Return (X, Y) of the center of cell containing provided text 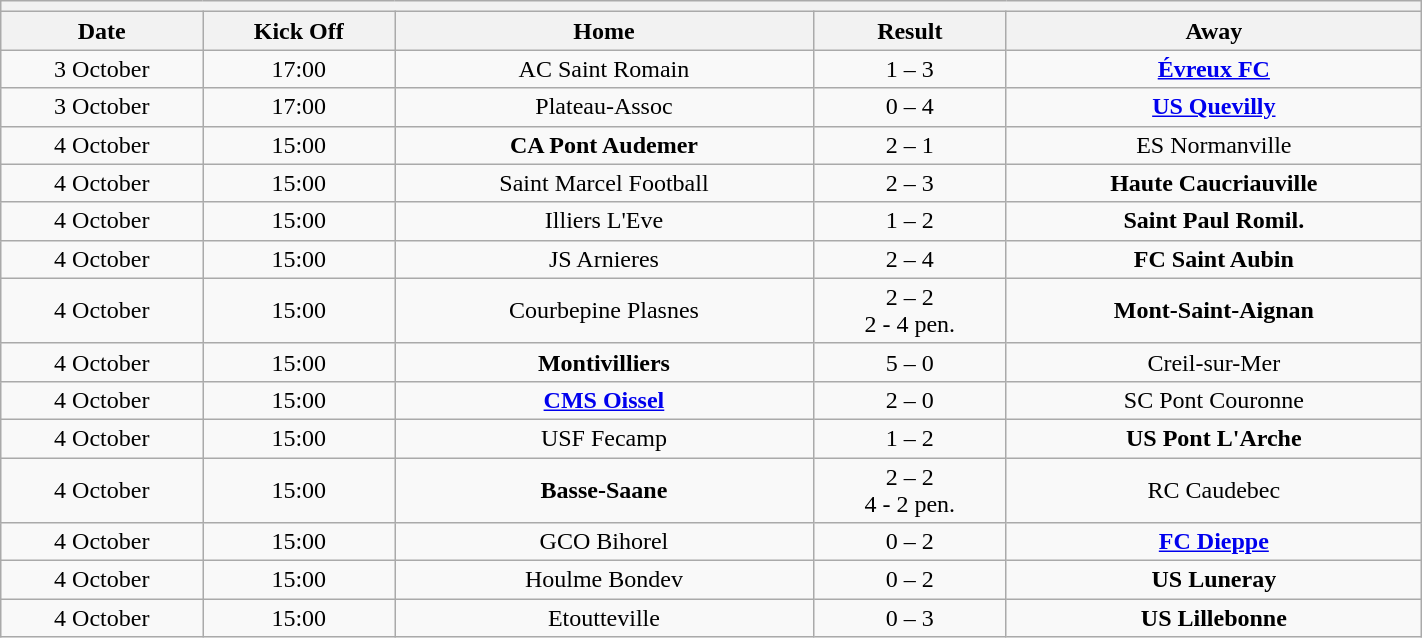
1 – 3 (910, 69)
GCO Bihorel (604, 542)
2 – 1 (910, 145)
USF Fecamp (604, 438)
SC Pont Couronne (1214, 400)
Saint Marcel Football (604, 183)
AC Saint Romain (604, 69)
ES Normanville (1214, 145)
Houlme Bondev (604, 580)
Basse-Saane (604, 490)
Kick Off (299, 31)
Illiers L'Eve (604, 221)
Result (910, 31)
Courbepine Plasnes (604, 310)
FC Saint Aubin (1214, 259)
Creil-sur-Mer (1214, 362)
2 – 0 (910, 400)
Plateau-Assoc (604, 107)
2 – 2 4 - 2 pen. (910, 490)
FC Dieppe (1214, 542)
Montivilliers (604, 362)
Mont-Saint-Aignan (1214, 310)
Évreux FC (1214, 69)
2 – 2 2 - 4 pen. (910, 310)
US Lillebonne (1214, 618)
Home (604, 31)
0 – 3 (910, 618)
US Luneray (1214, 580)
Haute Caucriauville (1214, 183)
0 – 4 (910, 107)
Etoutteville (604, 618)
Date (102, 31)
RC Caudebec (1214, 490)
CA Pont Audemer (604, 145)
US Quevilly (1214, 107)
CMS Oissel (604, 400)
5 – 0 (910, 362)
2 – 4 (910, 259)
JS Arnieres (604, 259)
US Pont L'Arche (1214, 438)
2 – 3 (910, 183)
Away (1214, 31)
Saint Paul Romil. (1214, 221)
